Identify which cell holds the provided text, then report its (X, Y) central coordinate. 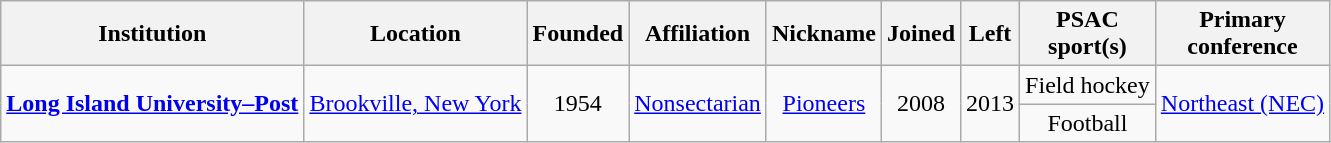
Founded (578, 34)
Pioneers (824, 104)
Field hockey (1088, 85)
Institution (152, 34)
Nickname (824, 34)
PSACsport(s) (1088, 34)
Affiliation (698, 34)
1954 (578, 104)
Long Island University–Post (152, 104)
Joined (920, 34)
Northeast (NEC) (1242, 104)
Location (416, 34)
Brookville, New York (416, 104)
Primaryconference (1242, 34)
Nonsectarian (698, 104)
Football (1088, 123)
2013 (990, 104)
Left (990, 34)
2008 (920, 104)
